From the cell containing the given text, extract its center point as [x, y] coordinate. 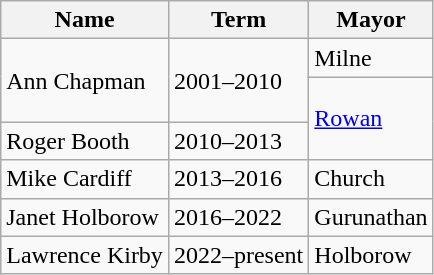
Ann Chapman [85, 80]
2016–2022 [238, 217]
2022–present [238, 255]
Janet Holborow [85, 217]
Term [238, 20]
Milne [371, 58]
Roger Booth [85, 141]
Lawrence Kirby [85, 255]
Mayor [371, 20]
2010–2013 [238, 141]
Church [371, 179]
2001–2010 [238, 80]
Mike Cardiff [85, 179]
Rowan [371, 118]
Holborow [371, 255]
2013–2016 [238, 179]
Gurunathan [371, 217]
Name [85, 20]
